Detect which cell encompasses the target text, then output its (X, Y) center coordinate. 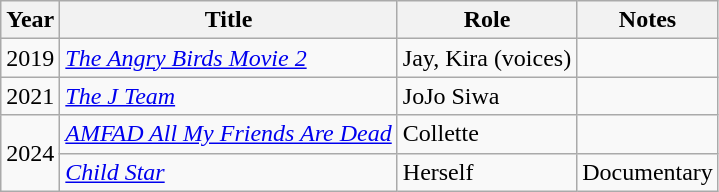
The J Team (228, 96)
The Angry Birds Movie 2 (228, 58)
2019 (30, 58)
Role (486, 20)
Collette (486, 134)
Year (30, 20)
Jay, Kira (voices) (486, 58)
Herself (486, 172)
2024 (30, 153)
JoJo Siwa (486, 96)
2021 (30, 96)
Notes (648, 20)
Documentary (648, 172)
Title (228, 20)
AMFAD All My Friends Are Dead (228, 134)
Child Star (228, 172)
